From the cell containing the given text, extract its center point as [x, y] coordinate. 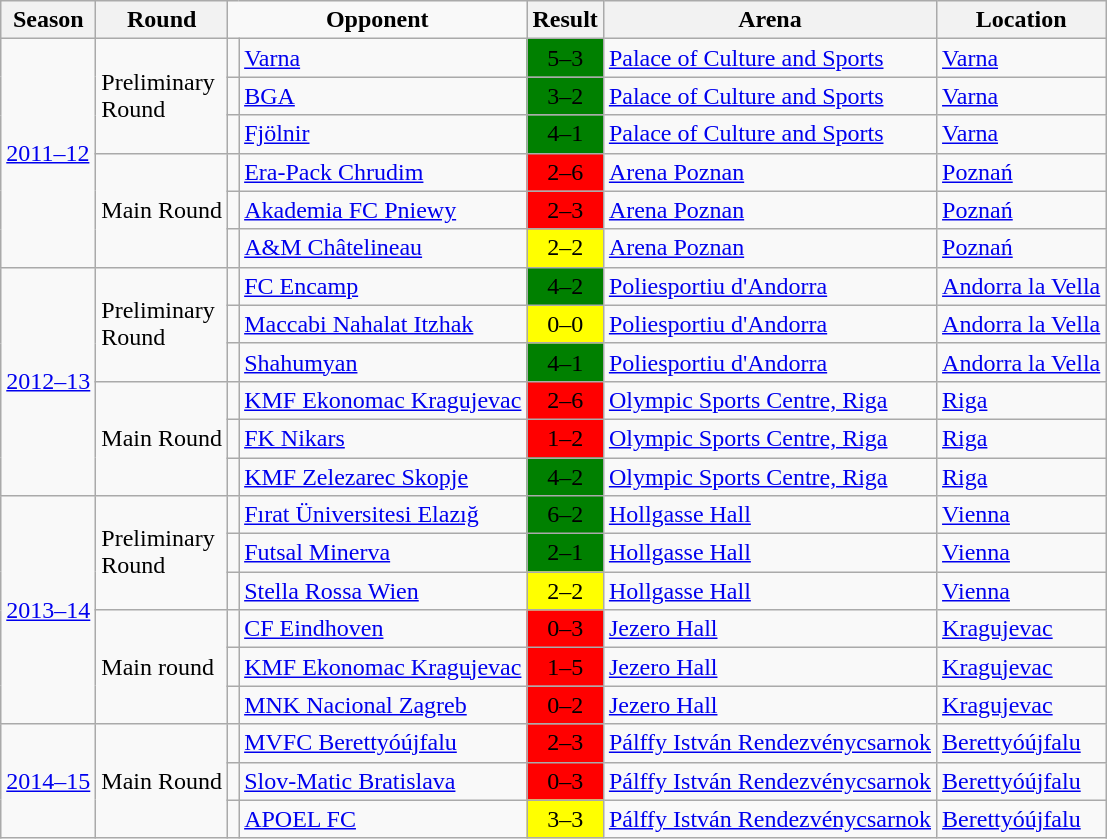
Era-Pack Chrudim [383, 172]
5–3 [565, 58]
Futsal Minerva [383, 553]
Main round [162, 667]
KMF Zelezarec Skopje [383, 477]
0–0 [565, 324]
Season [48, 20]
Maccabi Nahalat Itzhak [383, 324]
Stella Rossa Wien [383, 591]
0–2 [565, 705]
2–1 [565, 553]
Fırat Üniversitesi Elazığ [383, 515]
Round [162, 20]
3–3 [565, 819]
2014–15 [48, 781]
MVFC Berettyóújfalu [383, 743]
BGA [383, 96]
2013–14 [48, 610]
FC Encamp [383, 286]
Arena [770, 20]
CF Eindhoven [383, 629]
1–5 [565, 667]
APOEL FC [383, 819]
Slov-Matic Bratislava [383, 781]
1–2 [565, 438]
Opponent [378, 20]
Akademia FC Pniewy [383, 210]
MNK Nacional Zagreb [383, 705]
2012–13 [48, 381]
Fjölnir [383, 134]
3–2 [565, 96]
Result [565, 20]
Shahumyan [383, 362]
Location [1022, 20]
6–2 [565, 515]
2011–12 [48, 153]
A&M Châtelineau [383, 248]
FK Nikars [383, 438]
